From the cell containing the given text, extract its center point as [x, y] coordinate. 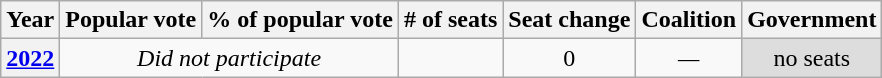
# of seats [450, 20]
0 [570, 58]
— [689, 58]
Year [30, 20]
2022 [30, 58]
Coalition [689, 20]
Government [812, 20]
Did not participate [230, 58]
% of popular vote [300, 20]
Seat change [570, 20]
no seats [812, 58]
Popular vote [131, 20]
